Identify which cell holds the provided text, then report its [X, Y] central coordinate. 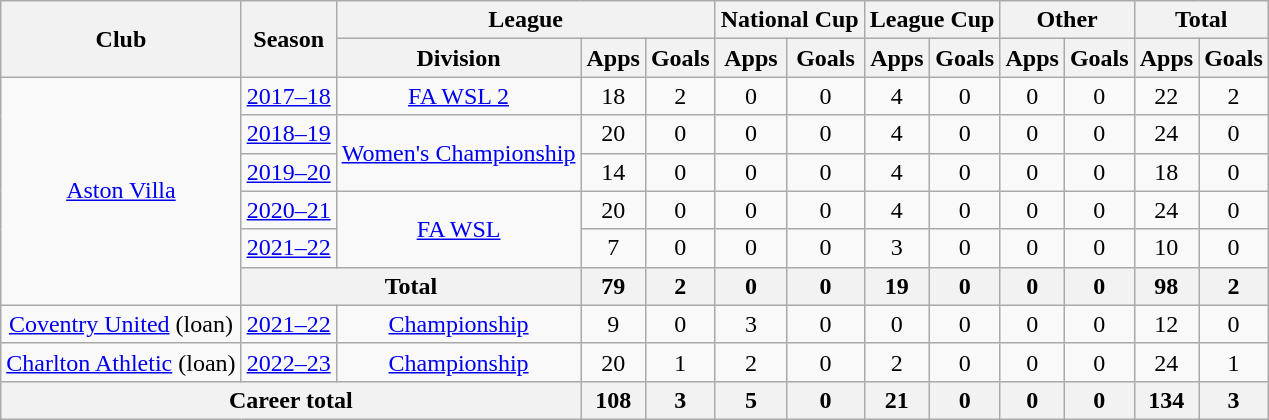
Other [1067, 20]
Coventry United (loan) [121, 324]
22 [1166, 96]
21 [896, 400]
2020–21 [288, 210]
98 [1166, 286]
5 [751, 400]
9 [613, 324]
Charlton Athletic (loan) [121, 362]
Women's Championship [458, 153]
10 [1166, 248]
14 [613, 172]
FA WSL [458, 229]
134 [1166, 400]
12 [1166, 324]
2019–20 [288, 172]
2018–19 [288, 134]
79 [613, 286]
Division [458, 58]
FA WSL 2 [458, 96]
National Cup [790, 20]
108 [613, 400]
League Cup [932, 20]
Career total [291, 400]
Club [121, 39]
7 [613, 248]
2017–18 [288, 96]
2022–23 [288, 362]
19 [896, 286]
League [526, 20]
Aston Villa [121, 191]
Season [288, 39]
